From the cell containing the given text, extract its center point as [x, y] coordinate. 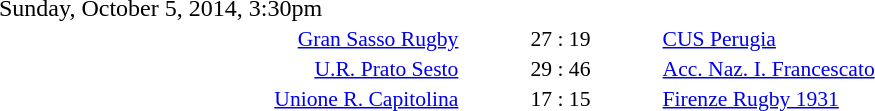
29 : 46 [560, 68]
27 : 19 [560, 38]
